For the text-containing cell, return its midpoint in (x, y) coordinate format. 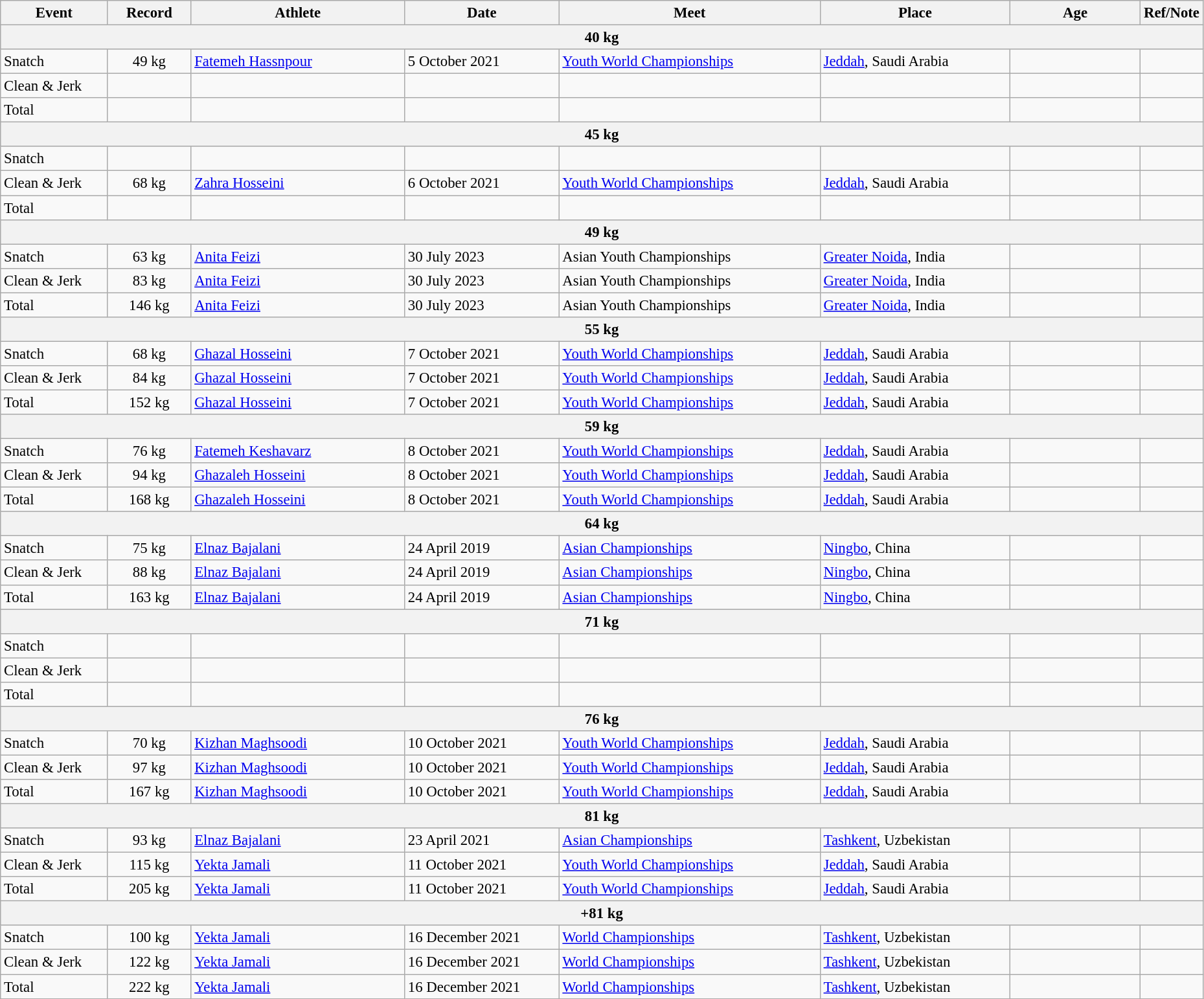
23 April 2021 (482, 840)
5 October 2021 (482, 62)
146 kg (149, 305)
40 kg (602, 38)
122 kg (149, 962)
88 kg (149, 573)
163 kg (149, 597)
Place (914, 13)
81 kg (602, 816)
Meet (689, 13)
Event (54, 13)
Athlete (298, 13)
100 kg (149, 938)
152 kg (149, 402)
205 kg (149, 889)
64 kg (602, 524)
55 kg (602, 330)
97 kg (149, 767)
75 kg (149, 548)
6 October 2021 (482, 183)
45 kg (602, 135)
Age (1075, 13)
115 kg (149, 865)
70 kg (149, 743)
Zahra Hosseini (298, 183)
167 kg (149, 792)
94 kg (149, 475)
Ref/Note (1172, 13)
168 kg (149, 500)
Record (149, 13)
Fatemeh Hassnpour (298, 62)
59 kg (602, 427)
84 kg (149, 378)
Fatemeh Keshavarz (298, 451)
63 kg (149, 256)
+81 kg (602, 914)
222 kg (149, 987)
93 kg (149, 840)
Date (482, 13)
71 kg (602, 622)
83 kg (149, 280)
